Identify which cell holds the provided text, then report its (x, y) central coordinate. 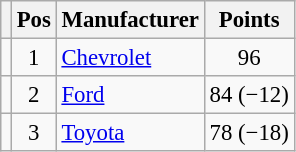
2 (34, 95)
78 (−18) (249, 133)
3 (34, 133)
84 (−12) (249, 95)
96 (249, 58)
Manufacturer (130, 20)
Pos (34, 20)
1 (34, 58)
Ford (130, 95)
Toyota (130, 133)
Chevrolet (130, 58)
Points (249, 20)
